Determine the (x, y) coordinate at the center of the cell enclosing the given text.  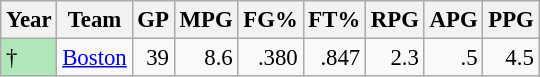
MPG (206, 20)
Team (94, 20)
Year (29, 20)
RPG (396, 20)
4.5 (511, 58)
GP (153, 20)
.5 (454, 58)
39 (153, 58)
2.3 (396, 58)
Boston (94, 58)
PPG (511, 20)
† (29, 58)
FT% (334, 20)
FG% (270, 20)
8.6 (206, 58)
APG (454, 20)
.380 (270, 58)
.847 (334, 58)
